Determine the [x, y] coordinate at the center of the cell enclosing the given text.  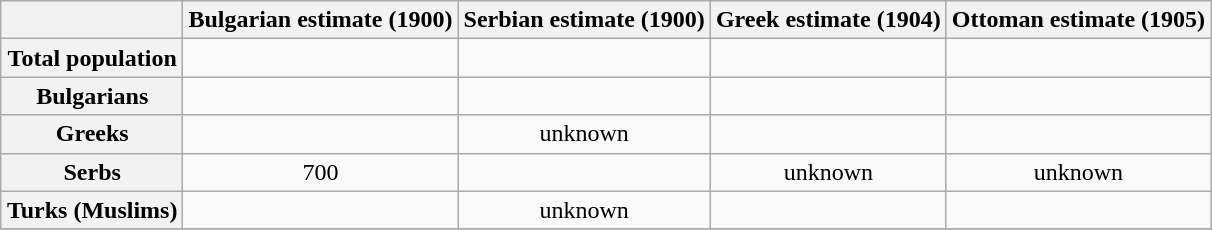
Greek estimate (1904) [828, 20]
Bulgarian estimate (1900) [320, 20]
700 [320, 172]
Serbs [92, 172]
Greeks [92, 134]
Turks (Muslims) [92, 210]
Bulgarians [92, 96]
Total population [92, 58]
Ottoman estimate (1905) [1078, 20]
Serbian estimate (1900) [584, 20]
